Pinpoint the cell where the given text exists, returning its (x, y) midpoint coordinate. 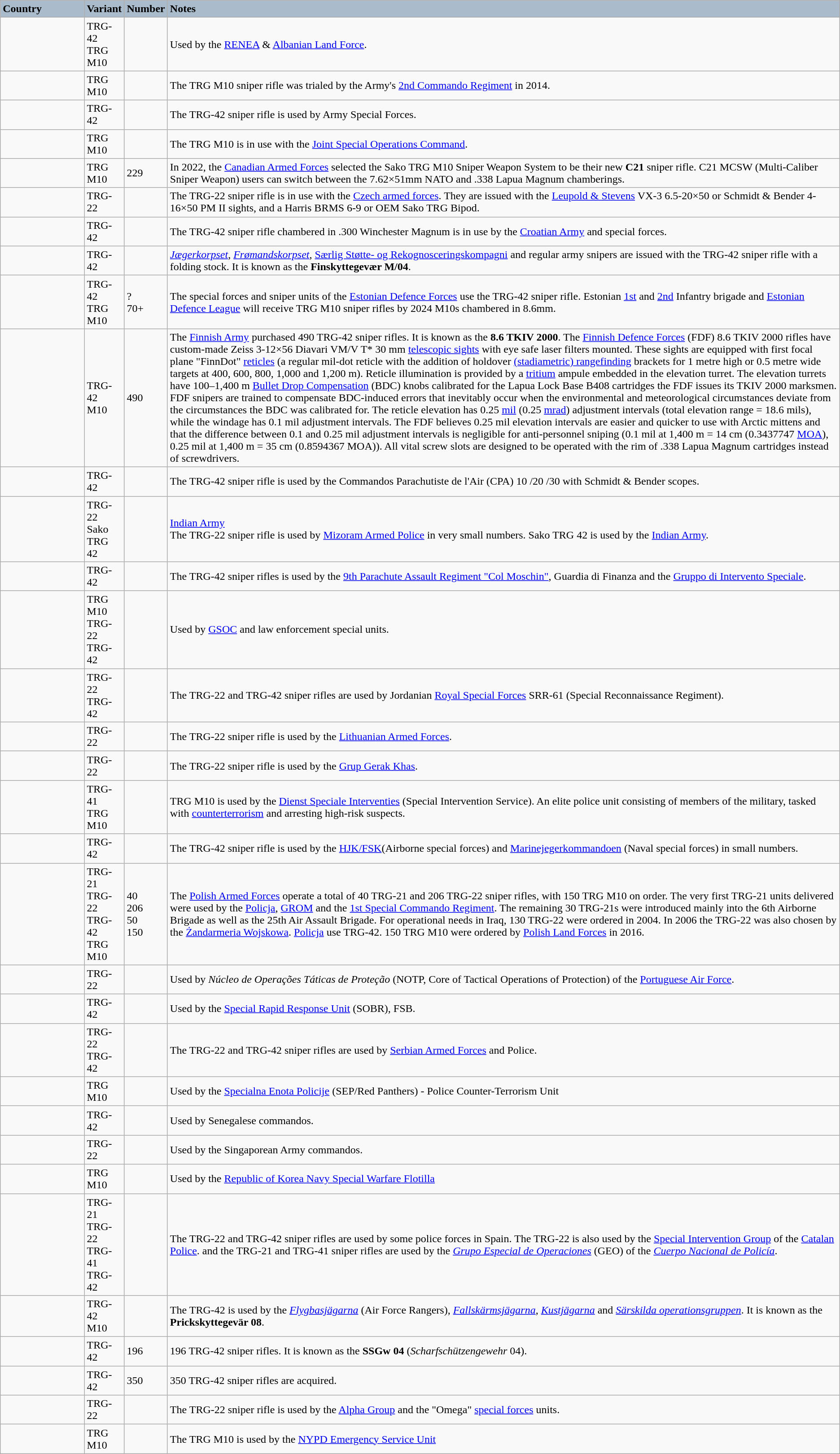
Indian ArmyThe TRG-22 sniper rifle is used by Mizoram Armed Police in very small numbers. Sako TRG 42 is used by the Indian Army. (503, 529)
The TRG-42 sniper rifle is used by the Commandos Parachutiste de l'Air (CPA) 10 /20 /30 with Schmidt & Bender scopes. (503, 481)
Used by the Special Rapid Response Unit (SOBR), FSB. (503, 1009)
Country (42, 9)
196 TRG-42 sniper rifles. It is known as the SSGw 04 (Scharfschützengewehr 04). (503, 1352)
196 (146, 1352)
TRG-41TRG M10 (104, 807)
350 (146, 1380)
The TRG-42 sniper rifle is used by the HJK/FSK(Airborne special forces) and Marinejegerkommandoen (Naval special forces) in small numbers. (503, 848)
The TRG M10 sniper rifle was trialed by the Army's 2nd Commando Regiment in 2014. (503, 85)
TRG-22Sako TRG 42 (104, 529)
Used by GSOC and law enforcement special units. (503, 630)
Number (146, 9)
TRG-21TRG-22TRG-41TRG-42 (104, 1245)
TRG-21TRG-22TRG-42TRG M10 (104, 914)
The TRG-22 sniper rifle is used by the Lithuanian Armed Forces. (503, 737)
490 (146, 398)
The TRG-22 sniper rifle is used by the Grup Gerak Khas. (503, 766)
Used by the RENEA & Albanian Land Force. (503, 44)
The TRG-22 and TRG-42 sniper rifles are used by Jordanian Royal Special Forces SRR-61 (Special Reconnaissance Regiment). (503, 696)
Used by the Republic of Korea Navy Special Warfare Flotilla (503, 1178)
The TRG-42 sniper rifle chambered in .300 Winchester Magnum is in use by the Croatian Army and special forces. (503, 232)
Used by the Singaporean Army commandos. (503, 1150)
Variant (104, 9)
?70+ (146, 302)
4020650150 (146, 914)
350 TRG-42 sniper rifles are acquired. (503, 1380)
Notes (503, 9)
TRG M10TRG-22TRG-42 (104, 630)
The TRG-42 sniper rifle is used by Army Special Forces. (503, 115)
The TRG M10 is used by the NYPD Emergency Service Unit (503, 1439)
The TRG M10 is in use with the Joint Special Operations Command. (503, 144)
The TRG-22 sniper rifle is used by the Alpha Group and the "Omega" special forces units. (503, 1410)
Used by Senegalese commandos. (503, 1120)
The TRG-42 sniper rifles is used by the 9th Parachute Assault Regiment "Col Moschin", Guardia di Finanza and the Gruppo di Intervento Speciale. (503, 576)
Used by Núcleo de Operações Táticas de Proteção (NOTP, Core of Tactical Operations of Protection) of the Portuguese Air Force. (503, 979)
The TRG-22 and TRG-42 sniper rifles are used by Serbian Armed Forces and Police. (503, 1050)
229 (146, 173)
Used by the Specialna Enota Policije (SEP/Red Panthers) - Police Counter-Terrorism Unit (503, 1091)
